Identify which cell holds the provided text, then report its [X, Y] central coordinate. 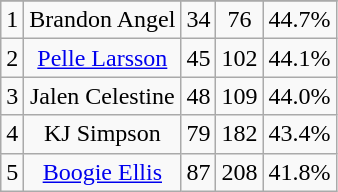
41.8% [300, 172]
2 [12, 58]
87 [198, 172]
44.1% [300, 58]
1 [12, 20]
Boogie Ellis [102, 172]
Jalen Celestine [102, 96]
79 [198, 134]
109 [240, 96]
Brandon Angel [102, 20]
34 [198, 20]
102 [240, 58]
3 [12, 96]
5 [12, 172]
KJ Simpson [102, 134]
44.7% [300, 20]
182 [240, 134]
208 [240, 172]
Pelle Larsson [102, 58]
48 [198, 96]
76 [240, 20]
4 [12, 134]
45 [198, 58]
44.0% [300, 96]
43.4% [300, 134]
